Detect which cell encompasses the target text, then output its (X, Y) center coordinate. 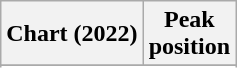
Peakposition (189, 34)
Chart (2022) (72, 34)
